From the cell containing the given text, extract its center point as [X, Y] coordinate. 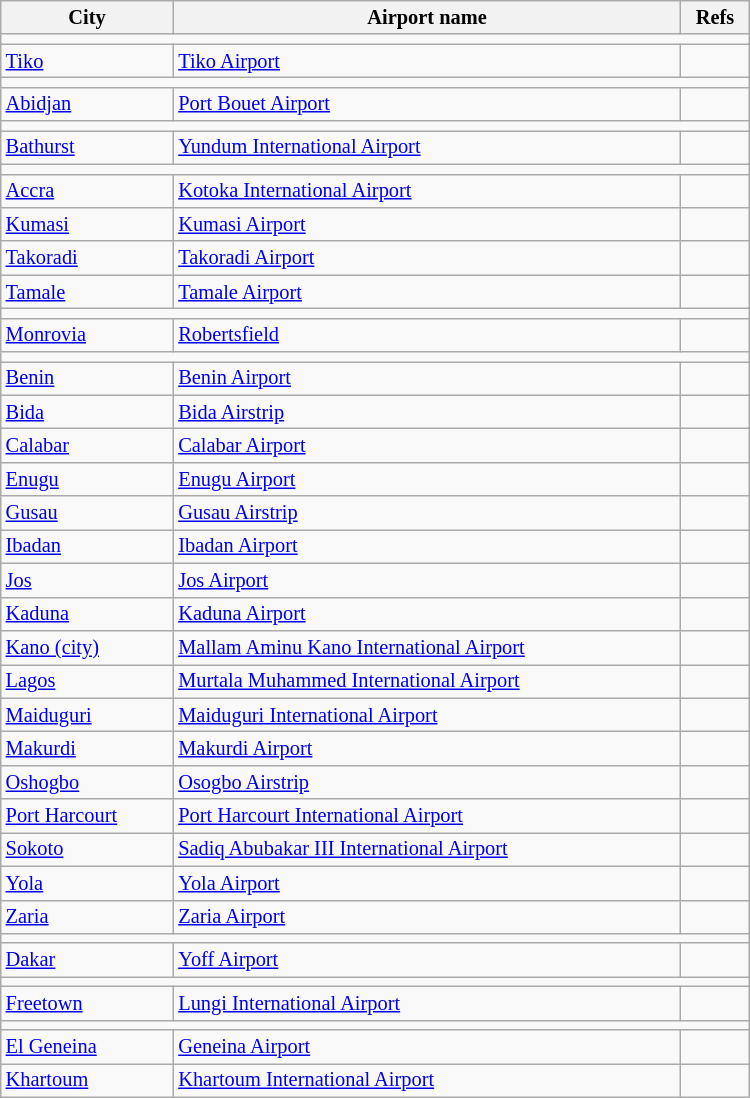
Lagos [88, 681]
Murtala Muhammed International Airport [426, 681]
Port Harcourt International Airport [426, 816]
Khartoum [88, 1080]
Freetown [88, 1003]
Kotoka International Airport [426, 191]
Geneina Airport [426, 1047]
Abidjan [88, 104]
Zaria [88, 917]
Benin Airport [426, 378]
Accra [88, 191]
Sadiq Abubakar III International Airport [426, 849]
Dakar [88, 960]
Yoff Airport [426, 960]
Port Harcourt [88, 816]
Sokoto [88, 849]
Maiduguri [88, 715]
Calabar [88, 445]
Tiko [88, 61]
Tamale [88, 292]
Makurdi [88, 748]
Gusau [88, 513]
Tamale Airport [426, 292]
Maiduguri International Airport [426, 715]
Osogbo Airstrip [426, 782]
Takoradi Airport [426, 258]
Kumasi Airport [426, 224]
Airport name [426, 17]
City [88, 17]
Yola [88, 883]
Kumasi [88, 224]
Enugu [88, 479]
Monrovia [88, 335]
Port Bouet Airport [426, 104]
Tiko Airport [426, 61]
Yola Airport [426, 883]
Yundum International Airport [426, 147]
Enugu Airport [426, 479]
Benin [88, 378]
Ibadan Airport [426, 546]
Jos [88, 580]
Kaduna [88, 614]
Jos Airport [426, 580]
Zaria Airport [426, 917]
Khartoum International Airport [426, 1080]
Robertsfield [426, 335]
Calabar Airport [426, 445]
Oshogbo [88, 782]
Kaduna Airport [426, 614]
Ibadan [88, 546]
Gusau Airstrip [426, 513]
Kano (city) [88, 647]
Mallam Aminu Kano International Airport [426, 647]
Bida Airstrip [426, 412]
Refs [716, 17]
Bathurst [88, 147]
Makurdi Airport [426, 748]
Bida [88, 412]
Lungi International Airport [426, 1003]
Takoradi [88, 258]
El Geneina [88, 1047]
